For the text-containing cell, return its midpoint in [X, Y] coordinate format. 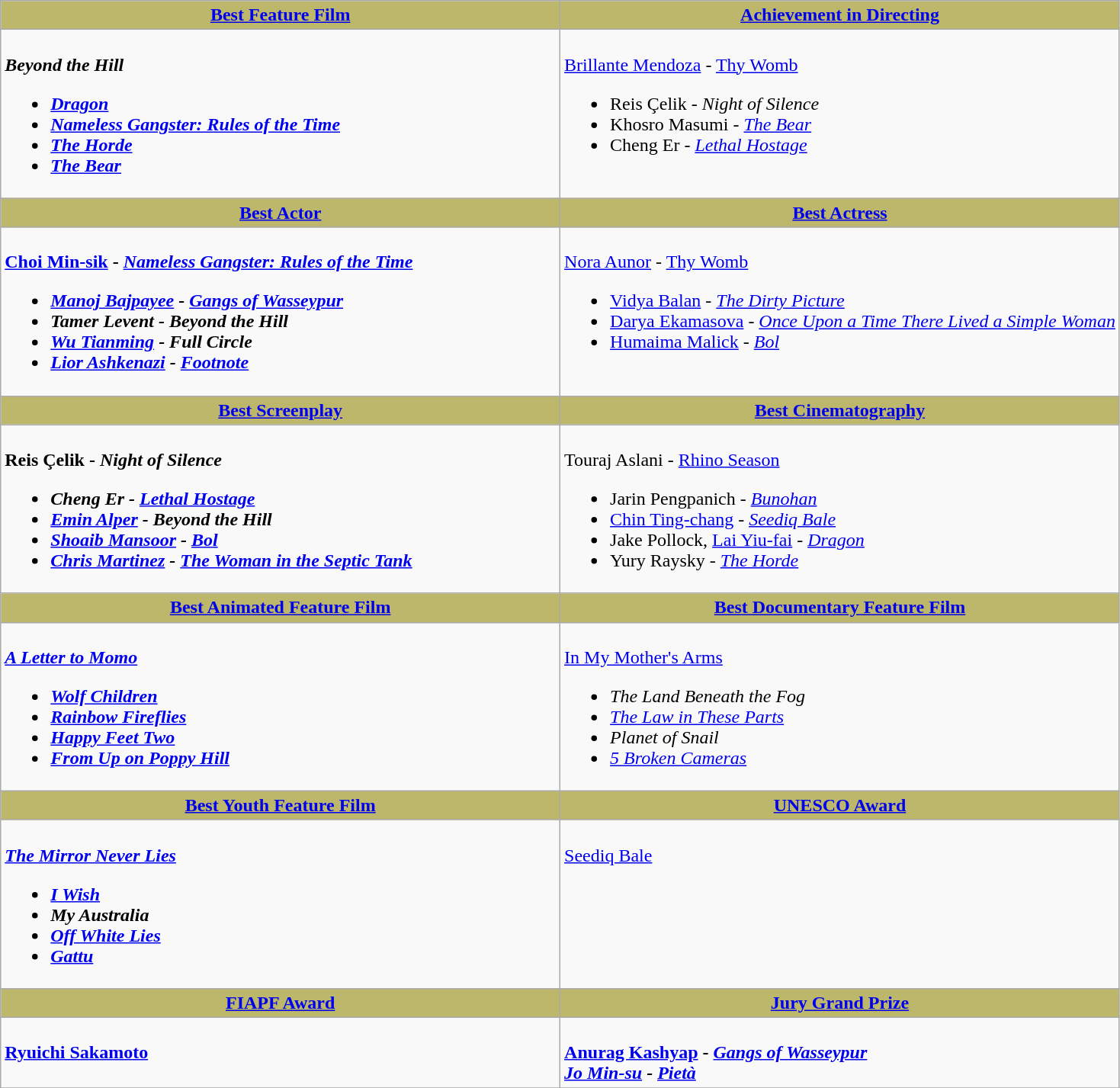
Touraj Aslani - Rhino Season Jarin Pengpanich - Bunohan Chin Ting-chang - Seediq Bale Jake Pollock, Lai Yiu-fai - Dragon Yury Raysky - The Horde [840, 509]
Ryuichi Sakamoto [281, 1052]
Best Cinematography [840, 410]
Best Actor [281, 213]
Best Screenplay [281, 410]
FIAPF Award [281, 1003]
UNESCO Award [840, 805]
Best Actress [840, 213]
In My Mother's Arms The Land Beneath the Fog The Law in These Parts Planet of Snail 5 Broken Cameras [840, 706]
Best Feature Film [281, 15]
Brillante Mendoza - Thy Womb Reis Çelik - Night of Silence Khosro Masumi - The Bear Cheng Er - Lethal Hostage [840, 114]
A Letter to Momo Wolf Children Rainbow Fireflies Happy Feet Two From Up on Poppy Hill [281, 706]
Nora Aunor - Thy Womb Vidya Balan - The Dirty Picture Darya Ekamasova - Once Upon a Time There Lived a Simple Woman Humaima Malick - Bol [840, 311]
Best Documentary Feature Film [840, 608]
Achievement in Directing [840, 15]
Best Youth Feature Film [281, 805]
The Mirror Never Lies I Wish My Australia Off White Lies Gattu [281, 904]
Best Animated Feature Film [281, 608]
Anurag Kashyap - Gangs of Wasseypur Jo Min-su - Pietà [840, 1052]
Seediq Bale [840, 904]
Jury Grand Prize [840, 1003]
Beyond the Hill Dragon Nameless Gangster: Rules of the Time The Horde The Bear [281, 114]
